Search for the cell housing the specified text and yield its (x, y) center coordinate. 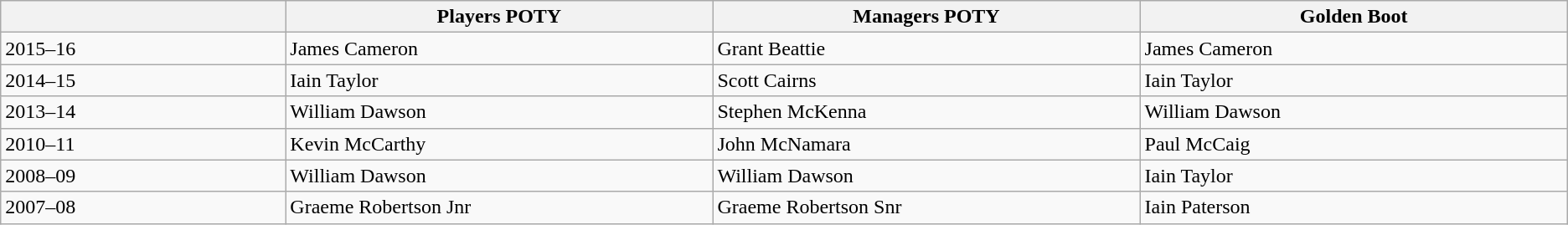
Graeme Robertson Snr (926, 207)
Iain Paterson (1354, 207)
Scott Cairns (926, 80)
2007–08 (143, 207)
2015–16 (143, 49)
Stephen McKenna (926, 112)
Graeme Robertson Jnr (499, 207)
Grant Beattie (926, 49)
Managers POTY (926, 17)
Kevin McCarthy (499, 144)
Players POTY (499, 17)
2013–14 (143, 112)
Paul McCaig (1354, 144)
2008–09 (143, 176)
2014–15 (143, 80)
2010–11 (143, 144)
John McNamara (926, 144)
Golden Boot (1354, 17)
